Determine the [X, Y] coordinate at the center of the cell enclosing the given text.  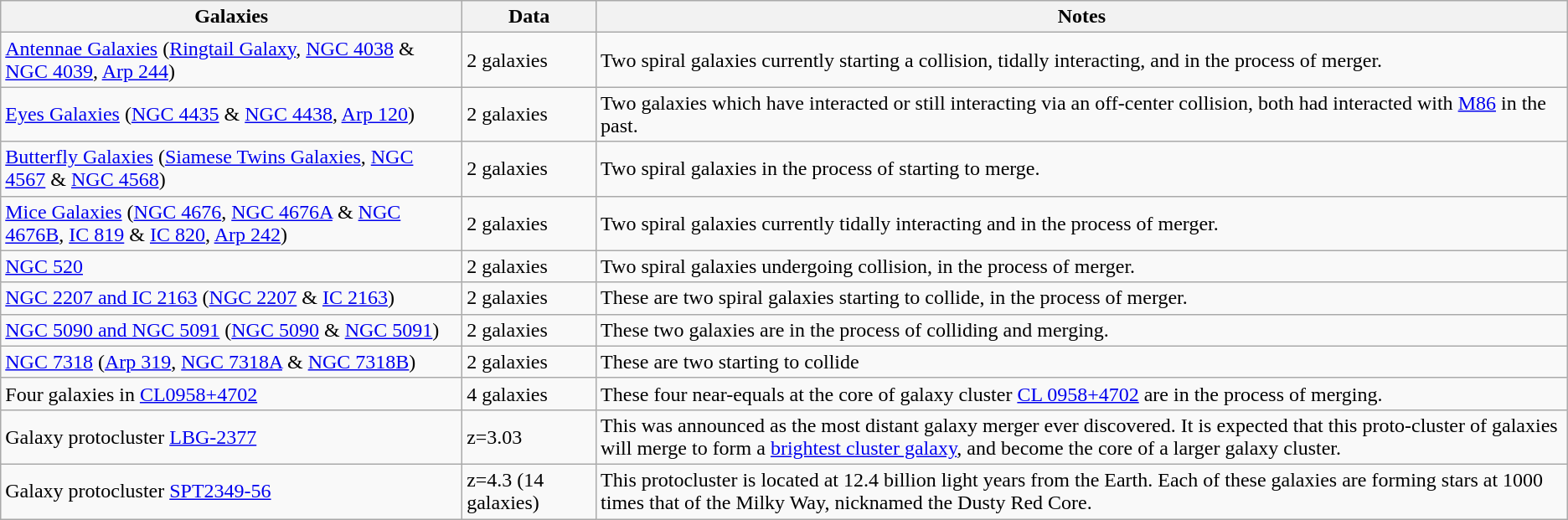
Two galaxies which have interacted or still interacting via an off-center collision, both had interacted with M86 in the past. [1082, 114]
NGC 5090 and NGC 5091 (NGC 5090 & NGC 5091) [231, 330]
Galaxies [231, 17]
Notes [1082, 17]
Four galaxies in CL0958+4702 [231, 394]
Two spiral galaxies currently starting a collision, tidally interacting, and in the process of merger. [1082, 60]
Data [529, 17]
4 galaxies [529, 394]
Two spiral galaxies currently tidally interacting and in the process of merger. [1082, 223]
Antennae Galaxies (Ringtail Galaxy, NGC 4038 & NGC 4039, Arp 244) [231, 60]
Galaxy protocluster SPT2349-56 [231, 491]
These two galaxies are in the process of colliding and merging. [1082, 330]
Eyes Galaxies (NGC 4435 & NGC 4438, Arp 120) [231, 114]
NGC 520 [231, 266]
z=4.3 (14 galaxies) [529, 491]
NGC 7318 (Arp 319, NGC 7318A & NGC 7318B) [231, 362]
NGC 2207 and IC 2163 (NGC 2207 & IC 2163) [231, 298]
These four near-equals at the core of galaxy cluster CL 0958+4702 are in the process of merging. [1082, 394]
z=3.03 [529, 437]
Two spiral galaxies undergoing collision, in the process of merger. [1082, 266]
Mice Galaxies (NGC 4676, NGC 4676A & NGC 4676B, IC 819 & IC 820, Arp 242) [231, 223]
Two spiral galaxies in the process of starting to merge. [1082, 169]
Galaxy protocluster LBG-2377 [231, 437]
Butterfly Galaxies (Siamese Twins Galaxies, NGC 4567 & NGC 4568) [231, 169]
These are two spiral galaxies starting to collide, in the process of merger. [1082, 298]
These are two starting to collide [1082, 362]
